Identify which cell holds the provided text, then report its (x, y) central coordinate. 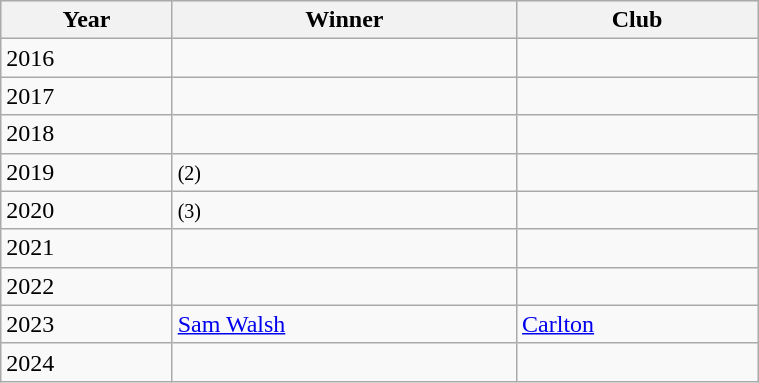
2024 (86, 362)
2022 (86, 286)
Carlton (638, 324)
2021 (86, 248)
(2) (344, 172)
(3) (344, 210)
2017 (86, 96)
2016 (86, 58)
2019 (86, 172)
2023 (86, 324)
Sam Walsh (344, 324)
Club (638, 20)
Winner (344, 20)
2020 (86, 210)
2018 (86, 134)
Year (86, 20)
